Return [x, y] of the center of cell containing provided text 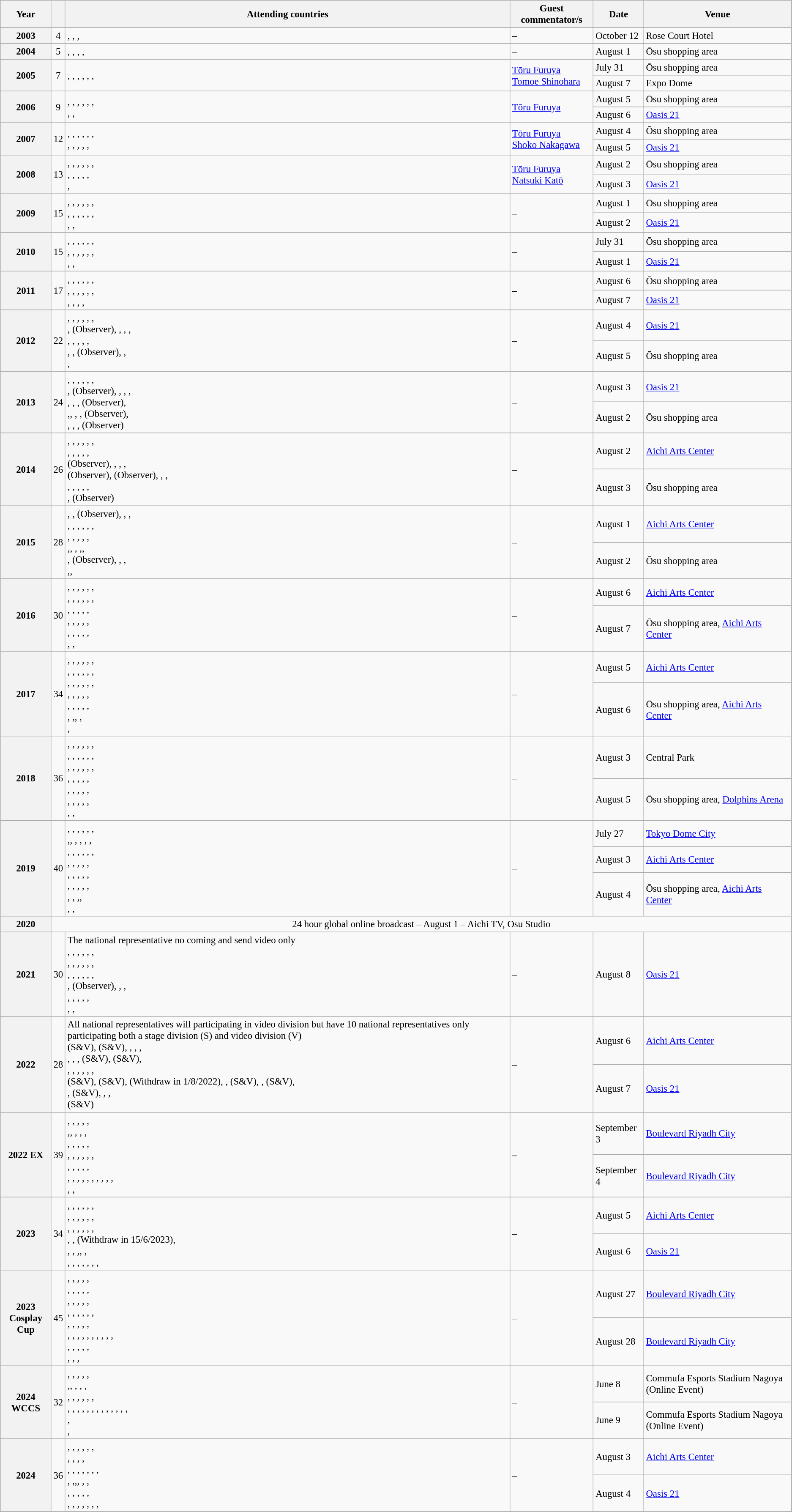
45 [58, 1318]
, , , , ,, , , , ,, , , , , , , , , , , , , , , ,, , , , , , , , , , , , , , , , , , [287, 1318]
2023Cosplay Cup [26, 1318]
August 8 [619, 975]
4 [58, 36]
October 12 [619, 36]
2022 EX [26, 1155]
Rose Court Hotel [718, 36]
2024WCCS [26, 1402]
, , , , , , , , , , , , , , , , [287, 290]
12 [58, 139]
2007 [26, 139]
Tōru FuruyaTomoe Shinohara [551, 75]
2010 [26, 252]
13 [58, 174]
24 [58, 402]
2018 [26, 778]
July 27 [619, 834]
, , , , , ,, (Observer), , , ,, , , , ,, , (Observer), ,, [287, 341]
2020 [26, 924]
2005 [26, 75]
, , , , , , , , , , , [287, 139]
, , , , , ,, , , , , ,, , , , , ,, , , , ,, , , , ,, , , , ,, , [287, 778]
Venue [718, 14]
, , , , , ,, , , , , , , , , , , , ,,, , ,, , , , ,, , , , , , , [287, 1476]
September 3 [619, 1134]
2017 [26, 694]
Tōru Furuya [551, 107]
, , , , , , , (Observer), , , ,, , , (Observer),,, , , (Observer),, , , (Observer) [287, 402]
June 9 [619, 1420]
Tokyo Dome City [718, 834]
2008 [26, 174]
2015 [26, 542]
24 hour global online broadcast – August 1 – Aichi TV, Osu Studio [421, 924]
Tōru FuruyaShoko Nakagawa [551, 139]
, , , , , , [287, 75]
, , , , , ,, , , , , , , , , , , , , , , , , , , , , , , , , [287, 1402]
32 [58, 1402]
40 [58, 868]
, , , , , , , , , , , ,, , , , , ,, , , , ,, , , , , , ,, ,, [287, 694]
, , , , ,,, , , ,, , , , ,, , , , , ,, , , , ,, , , , , , , , , ,, , [287, 1155]
2004 [26, 52]
, , (Observer), , ,, , , , , ,, , , , ,,, , ,,, (Observer), , ,,, [287, 542]
2014 [26, 469]
Year [26, 14]
, , , , , ,, , , , , ,, , , , ,, , , , ,, , , , ,, , [287, 616]
2016 [26, 616]
Date [619, 14]
2023 [26, 1234]
Attending countries [287, 14]
39 [58, 1155]
Ōsu shopping area, Dolphins Arena [718, 800]
2006 [26, 107]
Tōru FuruyaNatsuki Katō [551, 174]
2021 [26, 975]
2019 [26, 868]
Expo Dome [718, 83]
22 [58, 341]
, , , , , , , , [287, 107]
2013 [26, 402]
, , , , , ,, , , , , ,, , , , , ,, , (Withdraw in 15/6/2023),, , ,, ,, , , , , , , [287, 1234]
, , , , , , , , , , , (Observer), , , , (Observer), (Observer), , ,, , , , ,, (Observer) [287, 469]
, , , [287, 36]
2011 [26, 290]
September 4 [619, 1176]
, , , , , , , , , , , , [287, 174]
2003 [26, 36]
17 [58, 290]
June 8 [619, 1384]
5 [58, 52]
2009 [26, 213]
, , , , , ,,, , , , ,, , , , , ,, , , , ,, , , , ,, , , , ,, , ,,, , [287, 868]
, , , , , , , , , , , , , , [287, 252]
August 27 [619, 1294]
26 [58, 469]
, , , , [287, 52]
The national representative no coming and send video only, , , , , ,, , , , , ,, , , , , ,, (Observer), , , , , , , , , , [287, 975]
9 [58, 107]
2024 [26, 1476]
August 28 [619, 1342]
Central Park [718, 757]
Guest commentator/s [551, 14]
2022 [26, 1065]
, , , , , ,, , , , , ,, , [287, 213]
2012 [26, 341]
7 [58, 75]
